Locate the cell with the specified text and output its (x, y) center coordinate. 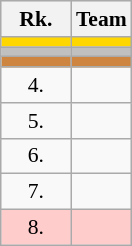
4. (36, 85)
8. (36, 228)
6. (36, 156)
Rk. (36, 19)
5. (36, 121)
7. (36, 192)
Team (102, 19)
